Determine the [X, Y] coordinate at the center of the cell enclosing the given text.  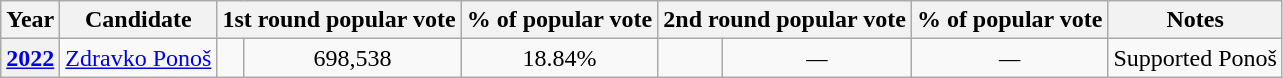
2022 [30, 58]
18.84% [560, 58]
Candidate [138, 20]
698,538 [352, 58]
2nd round popular vote [785, 20]
Supported Ponoš [1195, 58]
1st round popular vote [339, 20]
Year [30, 20]
Zdravko Ponoš [138, 58]
Notes [1195, 20]
